Extract the (x, y) coordinate from the center of the cell holding the provided text.  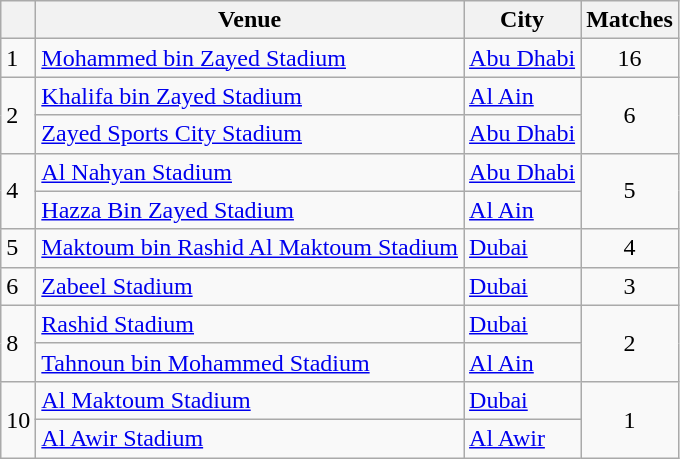
16 (630, 58)
Tahnoun bin Mohammed Stadium (250, 362)
8 (18, 343)
3 (630, 286)
Rashid Stadium (250, 324)
Al Nahyan Stadium (250, 172)
Al Maktoum Stadium (250, 400)
City (522, 20)
Al Awir Stadium (250, 438)
Zayed Sports City Stadium (250, 134)
Hazza Bin Zayed Stadium (250, 210)
10 (18, 419)
Venue (250, 20)
Matches (630, 20)
Zabeel Stadium (250, 286)
Maktoum bin Rashid Al Maktoum Stadium (250, 248)
Al Awir (522, 438)
Khalifa bin Zayed Stadium (250, 96)
Mohammed bin Zayed Stadium (250, 58)
